Provide the (x, y) coordinate of the cell's center where the given text is located.  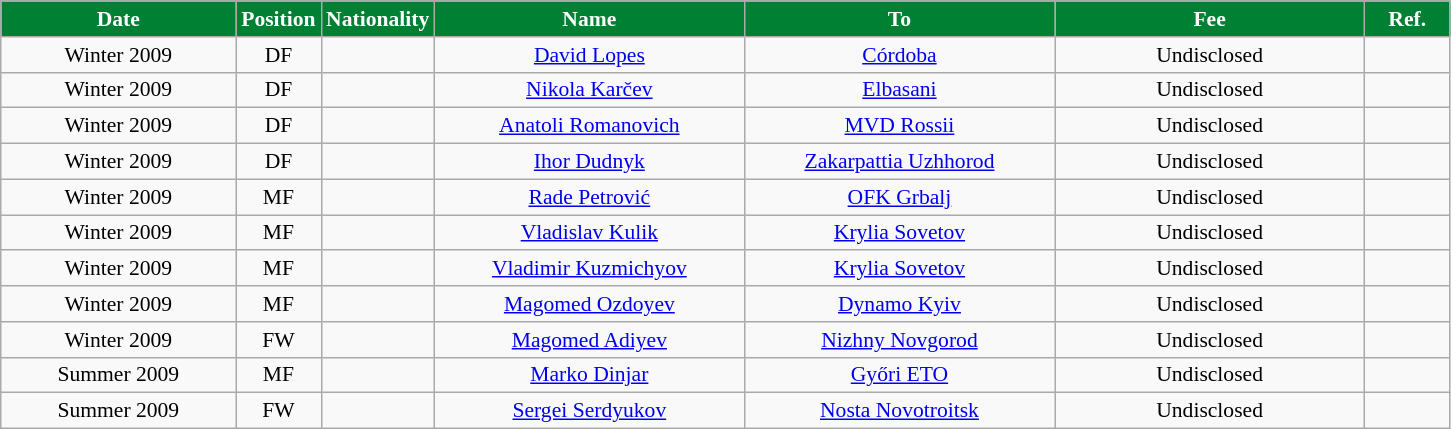
Ihor Dudnyk (589, 162)
Magomed Ozdoyev (589, 304)
Position (278, 19)
OFK Grbalj (899, 197)
Fee (1210, 19)
Magomed Adiyev (589, 340)
Marko Dinjar (589, 375)
Nationality (378, 19)
Date (118, 19)
Nikola Karčev (589, 90)
To (899, 19)
Córdoba (899, 55)
Nizhny Novgorod (899, 340)
MVD Rossii (899, 126)
Ref. (1408, 19)
Vladislav Kulik (589, 233)
Sergei Serdyukov (589, 411)
Anatoli Romanovich (589, 126)
Dynamo Kyiv (899, 304)
David Lopes (589, 55)
Rade Petrović (589, 197)
Nosta Novotroitsk (899, 411)
Győri ETO (899, 375)
Name (589, 19)
Elbasani (899, 90)
Zakarpattia Uzhhorod (899, 162)
Vladimir Kuzmichyov (589, 269)
